Return (X, Y) of the center of cell containing provided text 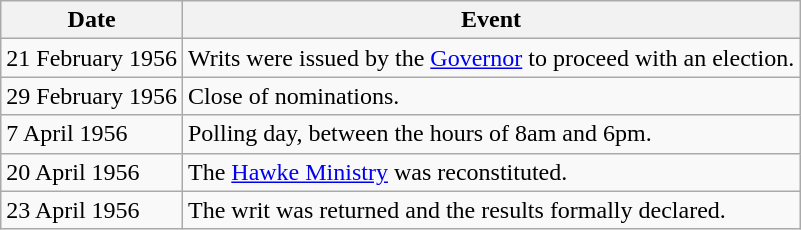
7 April 1956 (92, 134)
29 February 1956 (92, 96)
Polling day, between the hours of 8am and 6pm. (490, 134)
Date (92, 20)
The writ was returned and the results formally declared. (490, 210)
20 April 1956 (92, 172)
Writs were issued by the Governor to proceed with an election. (490, 58)
21 February 1956 (92, 58)
Event (490, 20)
23 April 1956 (92, 210)
The Hawke Ministry was reconstituted. (490, 172)
Close of nominations. (490, 96)
